Provide the [X, Y] coordinate of the cell's center where the given text is located.  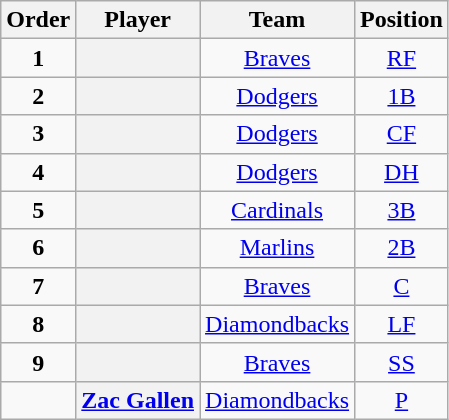
3 [38, 134]
Player [138, 20]
4 [38, 172]
DH [402, 172]
8 [38, 324]
Zac Gallen [138, 400]
5 [38, 210]
1 [38, 58]
2 [38, 96]
SS [402, 362]
Cardinals [278, 210]
2B [402, 248]
3B [402, 210]
7 [38, 286]
6 [38, 248]
Marlins [278, 248]
RF [402, 58]
LF [402, 324]
C [402, 286]
P [402, 400]
CF [402, 134]
Position [402, 20]
Order [38, 20]
1B [402, 96]
Team [278, 20]
9 [38, 362]
